Search for the cell housing the specified text and yield its [X, Y] center coordinate. 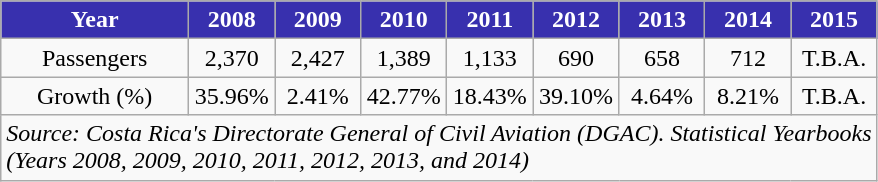
2010 [404, 20]
1,389 [404, 58]
712 [748, 58]
2,370 [232, 58]
658 [662, 58]
4.64% [662, 96]
18.43% [490, 96]
1,133 [490, 58]
2009 [318, 20]
2012 [576, 20]
Growth (%) [95, 96]
Source: Costa Rica's Directorate General of Civil Aviation (DGAC). Statistical Yearbooks(Years 2008, 2009, 2010, 2011, 2012, 2013, and 2014) [439, 148]
2014 [748, 20]
2,427 [318, 58]
2.41% [318, 96]
35.96% [232, 96]
Passengers [95, 58]
2008 [232, 20]
42.77% [404, 96]
2015 [834, 20]
690 [576, 58]
2013 [662, 20]
Year [95, 20]
2011 [490, 20]
39.10% [576, 96]
8.21% [748, 96]
